Extract the [x, y] coordinate from the center of the cell holding the provided text.  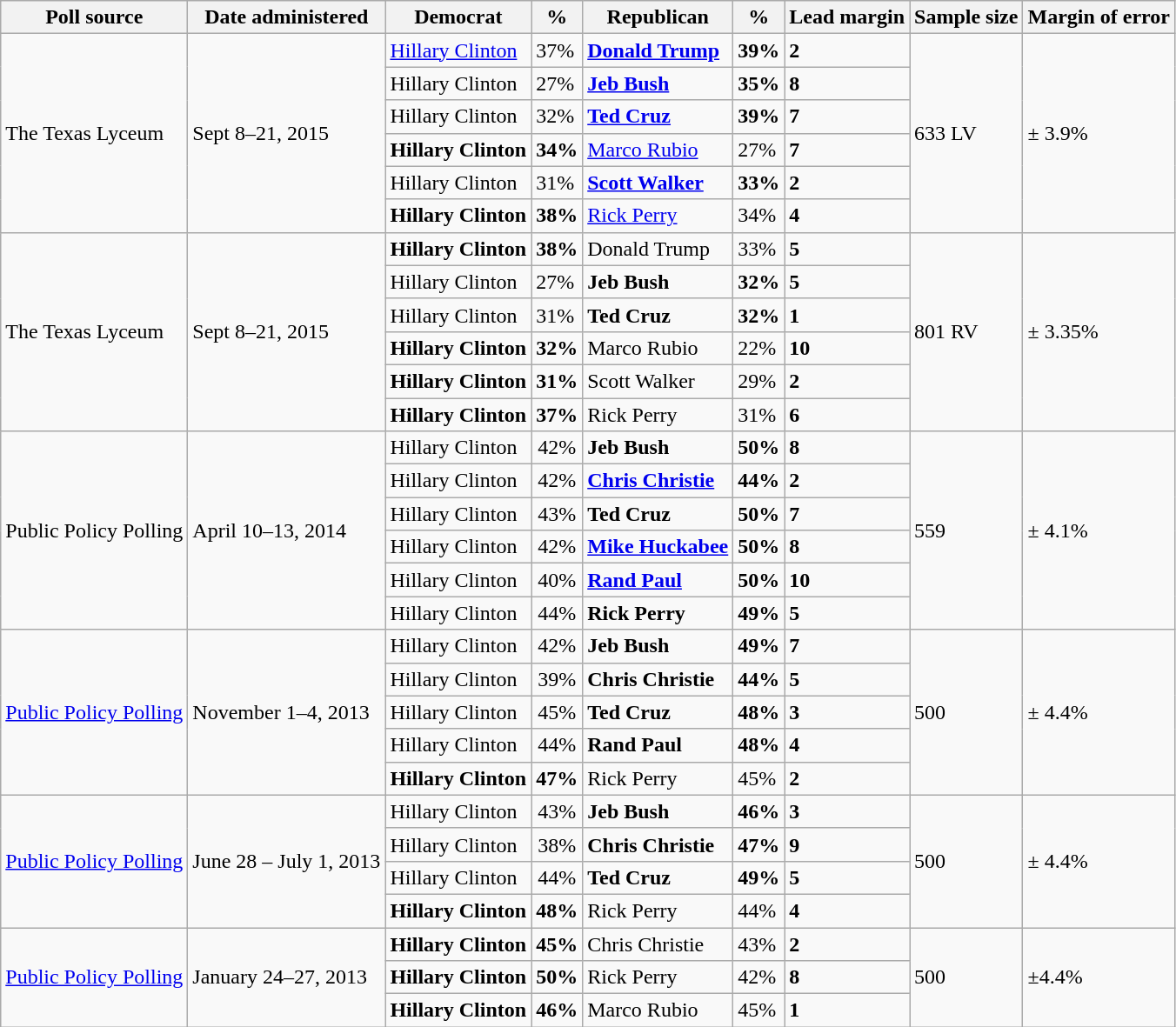
35% [758, 83]
801 RV [966, 331]
Poll source [94, 17]
Republican [658, 17]
November 1–4, 2013 [287, 712]
April 10–13, 2014 [287, 530]
9 [847, 844]
633 LV [966, 133]
40% [557, 580]
29% [758, 381]
June 28 – July 1, 2013 [287, 861]
± 3.9% [1099, 133]
6 [847, 415]
Lead margin [847, 17]
Democrat [458, 17]
±4.4% [1099, 977]
559 [966, 530]
Mike Huckabee [658, 547]
Margin of error [1099, 17]
Date administered [287, 17]
22% [758, 348]
± 4.1% [1099, 530]
± 3.35% [1099, 331]
January 24–27, 2013 [287, 977]
Sample size [966, 17]
